Capture the cell that displays the provided text and extract its [x, y] central coordinate. 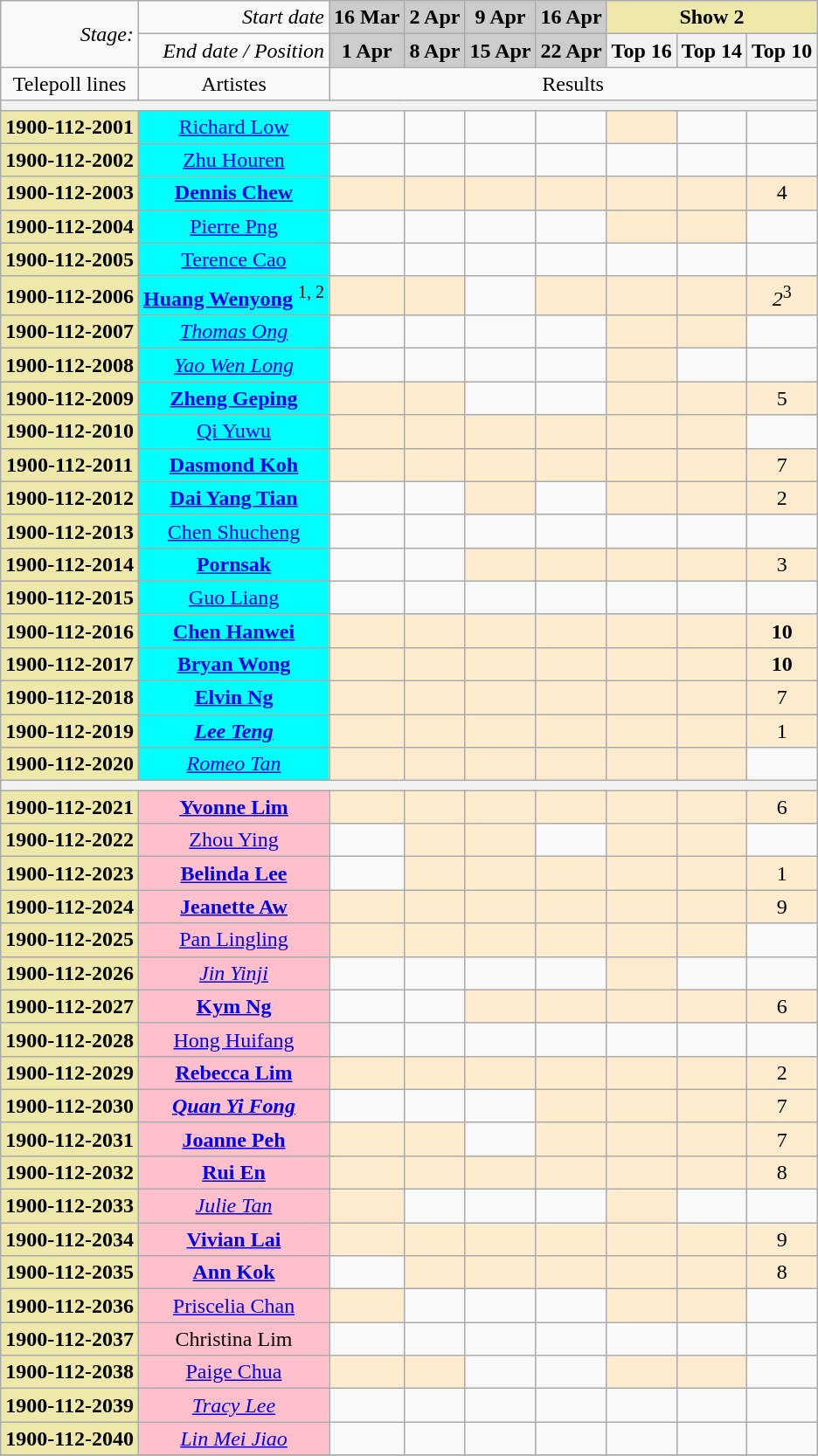
1900-112-2035 [70, 1273]
Telepoll lines [70, 84]
Jeanette Aw [233, 907]
1900-112-2003 [70, 193]
1900-112-2038 [70, 1372]
1900-112-2012 [70, 498]
Dasmond Koh [233, 465]
1900-112-2001 [70, 127]
1900-112-2032 [70, 1172]
1900-112-2036 [70, 1306]
Belinda Lee [233, 873]
1900-112-2022 [70, 840]
1900-112-2008 [70, 365]
Results [572, 84]
Pornsak [233, 564]
8 Apr [435, 51]
Priscelia Chan [233, 1306]
Zhou Ying [233, 840]
Elvin Ng [233, 698]
1900-112-2034 [70, 1239]
Top 14 [711, 51]
1900-112-2027 [70, 1006]
Dennis Chew [233, 193]
Paige Chua [233, 1372]
Joanne Peh [233, 1139]
Vivian Lai [233, 1239]
23 [782, 295]
1900-112-2040 [70, 1439]
Top 16 [641, 51]
Yao Wen Long [233, 365]
1900-112-2021 [70, 807]
Dai Yang Tian [233, 498]
Lin Mei Jiao [233, 1439]
Zhu Houren [233, 160]
Yvonne Lim [233, 807]
1900-112-2019 [70, 731]
Pierre Png [233, 226]
5 [782, 398]
Chen Shucheng [233, 531]
1900-112-2033 [70, 1206]
Hong Huifang [233, 1039]
Qi Yuwu [233, 431]
End date / Position [233, 51]
1 Apr [366, 51]
1900-112-2011 [70, 465]
1900-112-2007 [70, 332]
16 Mar [366, 17]
Zheng Geping [233, 398]
1900-112-2028 [70, 1039]
Artistes [233, 84]
1900-112-2016 [70, 631]
1900-112-2031 [70, 1139]
3 [782, 564]
1900-112-2020 [70, 764]
Kym Ng [233, 1006]
Julie Tan [233, 1206]
1900-112-2010 [70, 431]
Start date [233, 17]
1900-112-2017 [70, 664]
1900-112-2025 [70, 940]
Thomas Ong [233, 332]
Ann Kok [233, 1273]
Quan Yi Fong [233, 1106]
1900-112-2004 [70, 226]
Bryan Wong [233, 664]
Huang Wenyong 1, 2 [233, 295]
22 Apr [572, 51]
Show 2 [711, 17]
1900-112-2024 [70, 907]
1900-112-2030 [70, 1106]
1900-112-2013 [70, 531]
1900-112-2006 [70, 295]
1900-112-2018 [70, 698]
Lee Teng [233, 731]
16 Apr [572, 17]
Pan Lingling [233, 940]
Stage: [70, 34]
1900-112-2039 [70, 1405]
1900-112-2026 [70, 973]
1900-112-2005 [70, 259]
9 Apr [500, 17]
4 [782, 193]
Top 10 [782, 51]
Guo Liang [233, 597]
2 Apr [435, 17]
1900-112-2029 [70, 1073]
Richard Low [233, 127]
1900-112-2015 [70, 597]
Rui En [233, 1172]
1900-112-2023 [70, 873]
Terence Cao [233, 259]
Christina Lim [233, 1339]
15 Apr [500, 51]
1900-112-2009 [70, 398]
Romeo Tan [233, 764]
Rebecca Lim [233, 1073]
1900-112-2002 [70, 160]
Jin Yinji [233, 973]
Tracy Lee [233, 1405]
1900-112-2037 [70, 1339]
1900-112-2014 [70, 564]
Chen Hanwei [233, 631]
